Provide the (X, Y) coordinate of the cell's center where the given text is located.  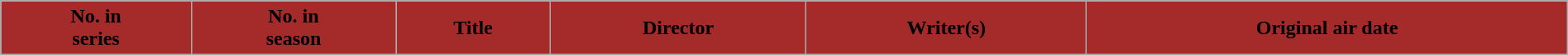
Title (473, 28)
Director (678, 28)
Original air date (1327, 28)
No. inseries (96, 28)
Writer(s) (946, 28)
No. inseason (293, 28)
